Determine the (x, y) coordinate at the center of the cell enclosing the given text.  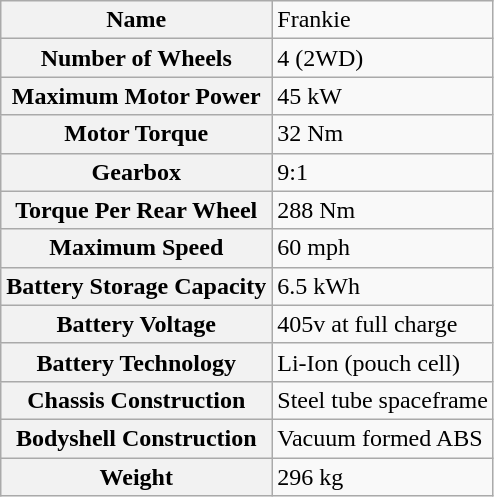
Li-Ion (pouch cell) (383, 362)
Torque Per Rear Wheel (136, 210)
Chassis Construction (136, 400)
Bodyshell Construction (136, 438)
405v at full charge (383, 324)
Vacuum formed ABS (383, 438)
6.5 kWh (383, 286)
Weight (136, 477)
296 kg (383, 477)
Motor Torque (136, 134)
Steel tube spaceframe (383, 400)
Gearbox (136, 172)
Frankie (383, 20)
9:1 (383, 172)
288 Nm (383, 210)
Battery Voltage (136, 324)
Battery Storage Capacity (136, 286)
4 (2WD) (383, 58)
Name (136, 20)
45 kW (383, 96)
32 Nm (383, 134)
Maximum Motor Power (136, 96)
Battery Technology (136, 362)
Number of Wheels (136, 58)
60 mph (383, 248)
Maximum Speed (136, 248)
